Return the (x, y) coordinate for the center point of the cell that contains the specified text.  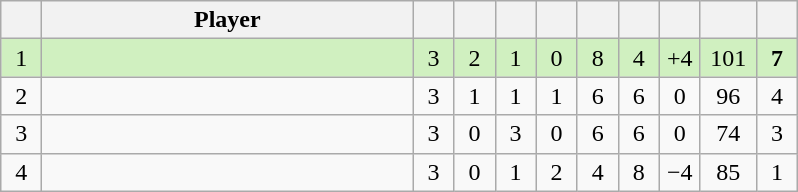
Player (228, 20)
−4 (680, 172)
85 (728, 172)
7 (776, 58)
74 (728, 134)
+4 (680, 58)
101 (728, 58)
96 (728, 96)
